Output the (x, y) coordinate of the center of the cell containing the given text.  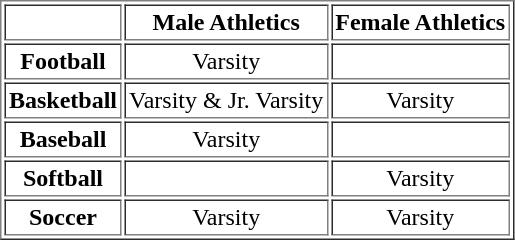
Basketball (62, 100)
Football (62, 62)
Varsity & Jr. Varsity (226, 100)
Female Athletics (420, 22)
Soccer (62, 218)
Baseball (62, 140)
Softball (62, 178)
Male Athletics (226, 22)
